From the cell containing the given text, extract its center point as (X, Y) coordinate. 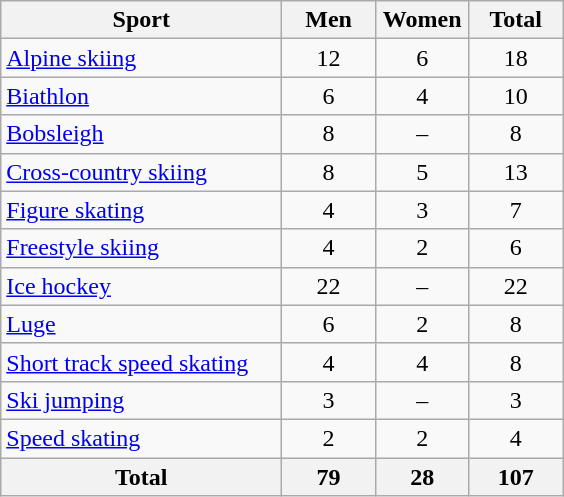
13 (516, 172)
5 (422, 172)
79 (329, 477)
Ice hockey (142, 286)
Men (329, 20)
Speed skating (142, 438)
Bobsleigh (142, 134)
Alpine skiing (142, 58)
28 (422, 477)
10 (516, 96)
Ski jumping (142, 400)
Sport (142, 20)
Women (422, 20)
7 (516, 210)
Biathlon (142, 96)
Freestyle skiing (142, 248)
Short track speed skating (142, 362)
Luge (142, 324)
12 (329, 58)
18 (516, 58)
Cross-country skiing (142, 172)
107 (516, 477)
Figure skating (142, 210)
